Return [X, Y] of the center of cell containing provided text 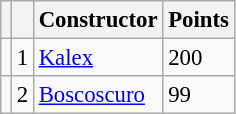
99 [198, 95]
Constructor [98, 20]
Kalex [98, 58]
Boscoscuro [98, 95]
2 [22, 95]
Points [198, 20]
200 [198, 58]
1 [22, 58]
